For the text-containing cell, return its midpoint in [X, Y] coordinate format. 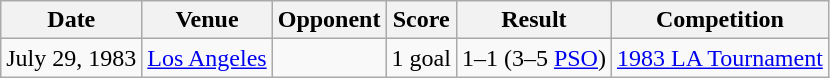
Competition [720, 20]
Date [72, 20]
Result [534, 20]
1–1 (3–5 PSO) [534, 58]
Score [421, 20]
Opponent [329, 20]
Venue [207, 20]
1983 LA Tournament [720, 58]
1 goal [421, 58]
Los Angeles [207, 58]
July 29, 1983 [72, 58]
